Scan for the cell matching the given text and deliver its (x, y) coordinate at center. 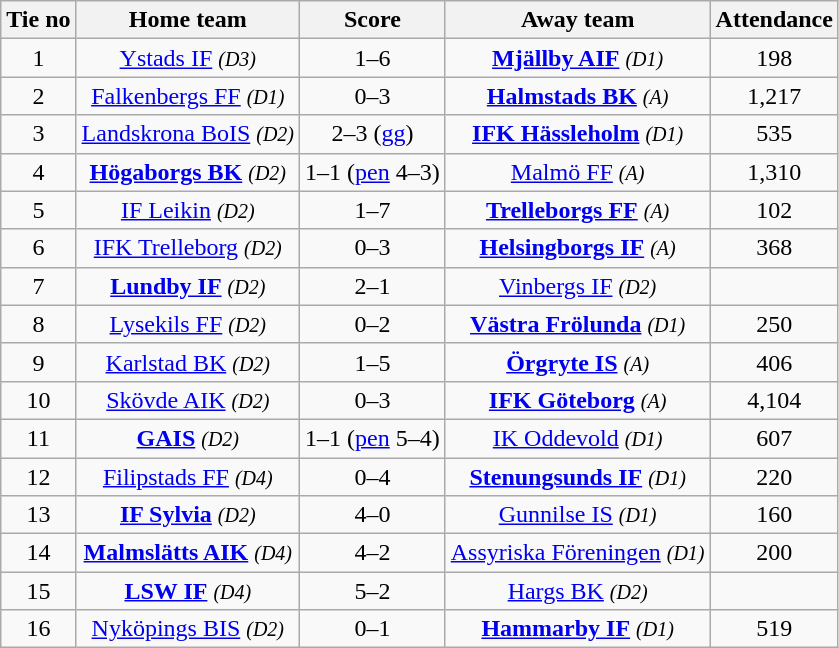
IK Oddevold (D1) (578, 438)
Malmslätts AIK (D4) (188, 553)
13 (38, 515)
250 (774, 324)
Filipstads FF (D4) (188, 477)
406 (774, 362)
0–1 (373, 629)
Örgryte IS (A) (578, 362)
4 (38, 172)
8 (38, 324)
4–2 (373, 553)
Västra Frölunda (D1) (578, 324)
1–5 (373, 362)
0–4 (373, 477)
Attendance (774, 20)
2–3 (gg) (373, 134)
Hammarby IF (D1) (578, 629)
Karlstad BK (D2) (188, 362)
2–1 (373, 286)
535 (774, 134)
1 (38, 58)
Lundby IF (D2) (188, 286)
Helsingborgs IF (A) (578, 248)
0–2 (373, 324)
Trelleborgs FF (A) (578, 210)
Malmö FF (A) (578, 172)
198 (774, 58)
15 (38, 591)
607 (774, 438)
Högaborgs BK (D2) (188, 172)
Gunnilse IS (D1) (578, 515)
160 (774, 515)
1–1 (pen 4–3) (373, 172)
4–0 (373, 515)
Vinbergs IF (D2) (578, 286)
IFK Hässleholm (D1) (578, 134)
12 (38, 477)
IF Sylvia (D2) (188, 515)
Mjällby AIF (D1) (578, 58)
5 (38, 210)
Lysekils FF (D2) (188, 324)
Halmstads BK (A) (578, 96)
4,104 (774, 400)
Nyköpings BIS (D2) (188, 629)
IFK Trelleborg (D2) (188, 248)
1–6 (373, 58)
10 (38, 400)
519 (774, 629)
Away team (578, 20)
5–2 (373, 591)
Skövde AIK (D2) (188, 400)
368 (774, 248)
Stenungsunds IF (D1) (578, 477)
Ystads IF (D3) (188, 58)
Falkenbergs FF (D1) (188, 96)
3 (38, 134)
1–7 (373, 210)
1,310 (774, 172)
6 (38, 248)
Home team (188, 20)
102 (774, 210)
Hargs BK (D2) (578, 591)
14 (38, 553)
GAIS (D2) (188, 438)
Tie no (38, 20)
Landskrona BoIS (D2) (188, 134)
16 (38, 629)
2 (38, 96)
1,217 (774, 96)
7 (38, 286)
IFK Göteborg (A) (578, 400)
Score (373, 20)
1–1 (pen 5–4) (373, 438)
LSW IF (D4) (188, 591)
11 (38, 438)
9 (38, 362)
Assyriska Föreningen (D1) (578, 553)
200 (774, 553)
220 (774, 477)
IF Leikin (D2) (188, 210)
